Find where the given text appears and provide that cell's center as [X, Y] coordinate. 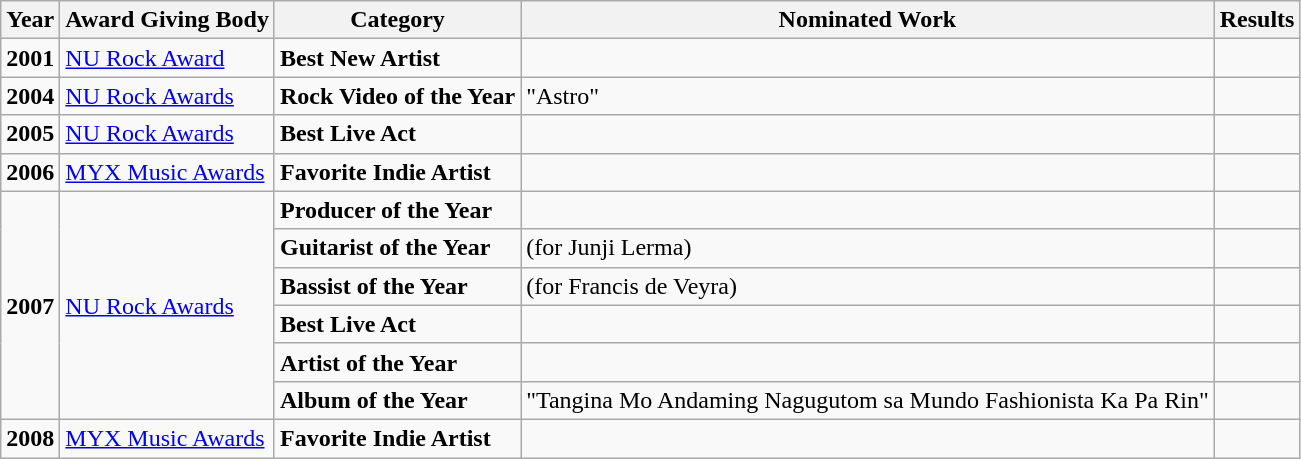
"Tangina Mo Andaming Nagugutom sa Mundo Fashionista Ka Pa Rin" [868, 400]
(for Francis de Veyra) [868, 286]
Producer of the Year [397, 210]
NU Rock Award [168, 58]
Results [1257, 20]
2008 [30, 438]
2005 [30, 134]
2001 [30, 58]
"Astro" [868, 96]
Category [397, 20]
Artist of the Year [397, 362]
Best New Artist [397, 58]
Rock Video of the Year [397, 96]
Year [30, 20]
Award Giving Body [168, 20]
Album of the Year [397, 400]
2007 [30, 305]
Guitarist of the Year [397, 248]
2004 [30, 96]
2006 [30, 172]
Bassist of the Year [397, 286]
Nominated Work [868, 20]
(for Junji Lerma) [868, 248]
